Search for the cell housing the specified text and yield its [X, Y] center coordinate. 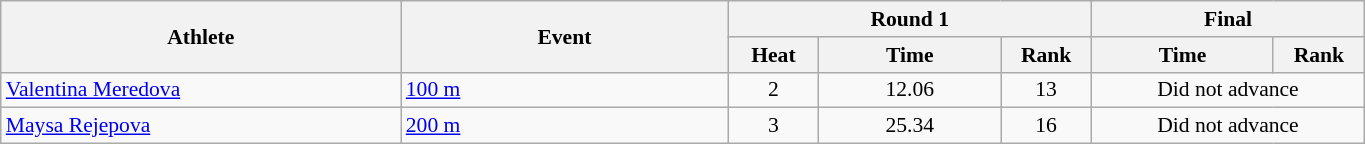
3 [774, 126]
200 m [564, 126]
Valentina Meredova [201, 90]
16 [1046, 126]
100 m [564, 90]
Heat [774, 55]
12.06 [910, 90]
13 [1046, 90]
Round 1 [910, 19]
Event [564, 36]
2 [774, 90]
Athlete [201, 36]
Maysa Rejepova [201, 126]
Final [1228, 19]
25.34 [910, 126]
